Output the (x, y) coordinate of the center of the cell containing the given text.  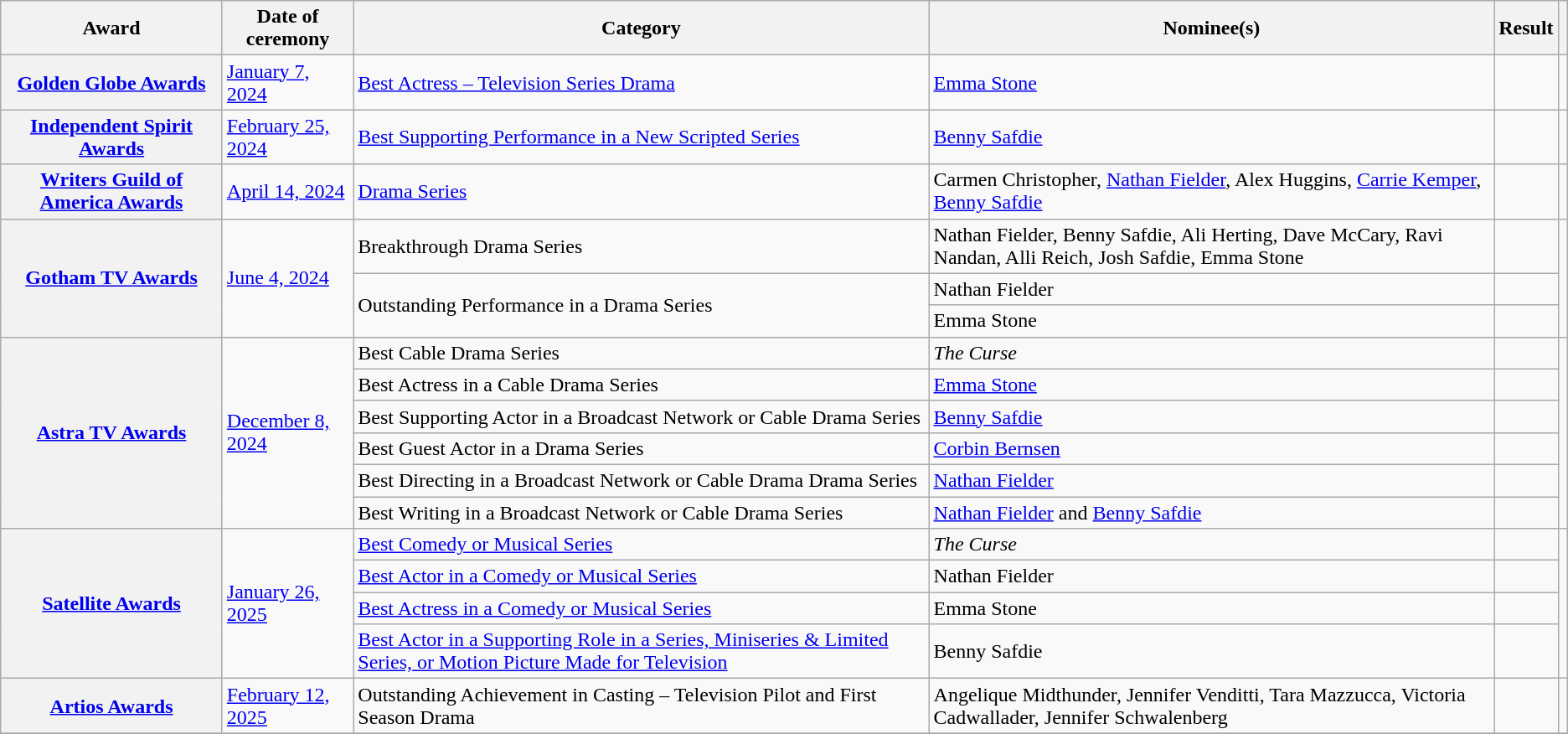
Satellite Awards (112, 603)
Best Cable Drama Series (642, 353)
Carmen Christopher, Nathan Fielder, Alex Huggins, Carrie Kemper, Benny Safdie (1211, 191)
Breakthrough Drama Series (642, 246)
Best Actress in a Cable Drama Series (642, 385)
Best Comedy or Musical Series (642, 545)
February 12, 2025 (287, 706)
Category (642, 28)
Award (112, 28)
June 4, 2024 (287, 278)
Best Actress in a Comedy or Musical Series (642, 608)
January 7, 2024 (287, 82)
Corbin Bernsen (1211, 448)
Best Actor in a Supporting Role in a Series, Miniseries & Limited Series, or Motion Picture Made for Television (642, 652)
February 25, 2024 (287, 137)
Best Writing in a Broadcast Network or Cable Drama Series (642, 512)
Best Supporting Performance in a New Scripted Series (642, 137)
Outstanding Performance in a Drama Series (642, 305)
April 14, 2024 (287, 191)
Writers Guild of America Awards (112, 191)
Nominee(s) (1211, 28)
Result (1526, 28)
Golden Globe Awards (112, 82)
Astra TV Awards (112, 432)
December 8, 2024 (287, 432)
Best Directing in a Broadcast Network or Cable Drama Drama Series (642, 480)
Outstanding Achievement in Casting – Television Pilot and First Season Drama (642, 706)
Nathan Fielder and Benny Safdie (1211, 512)
Date of ceremony (287, 28)
Best Actor in a Comedy or Musical Series (642, 576)
Best Supporting Actor in a Broadcast Network or Cable Drama Series (642, 416)
Best Actress – Television Series Drama (642, 82)
Gotham TV Awards (112, 278)
January 26, 2025 (287, 603)
Independent Spirit Awards (112, 137)
Drama Series (642, 191)
Best Guest Actor in a Drama Series (642, 448)
Artios Awards (112, 706)
Nathan Fielder, Benny Safdie, Ali Herting, Dave McCary, Ravi Nandan, Alli Reich, Josh Safdie, Emma Stone (1211, 246)
Angelique Midthunder, Jennifer Venditti, Tara Mazzucca, Victoria Cadwallader, Jennifer Schwalenberg (1211, 706)
